Find where the given text appears and provide that cell's center as [x, y] coordinate. 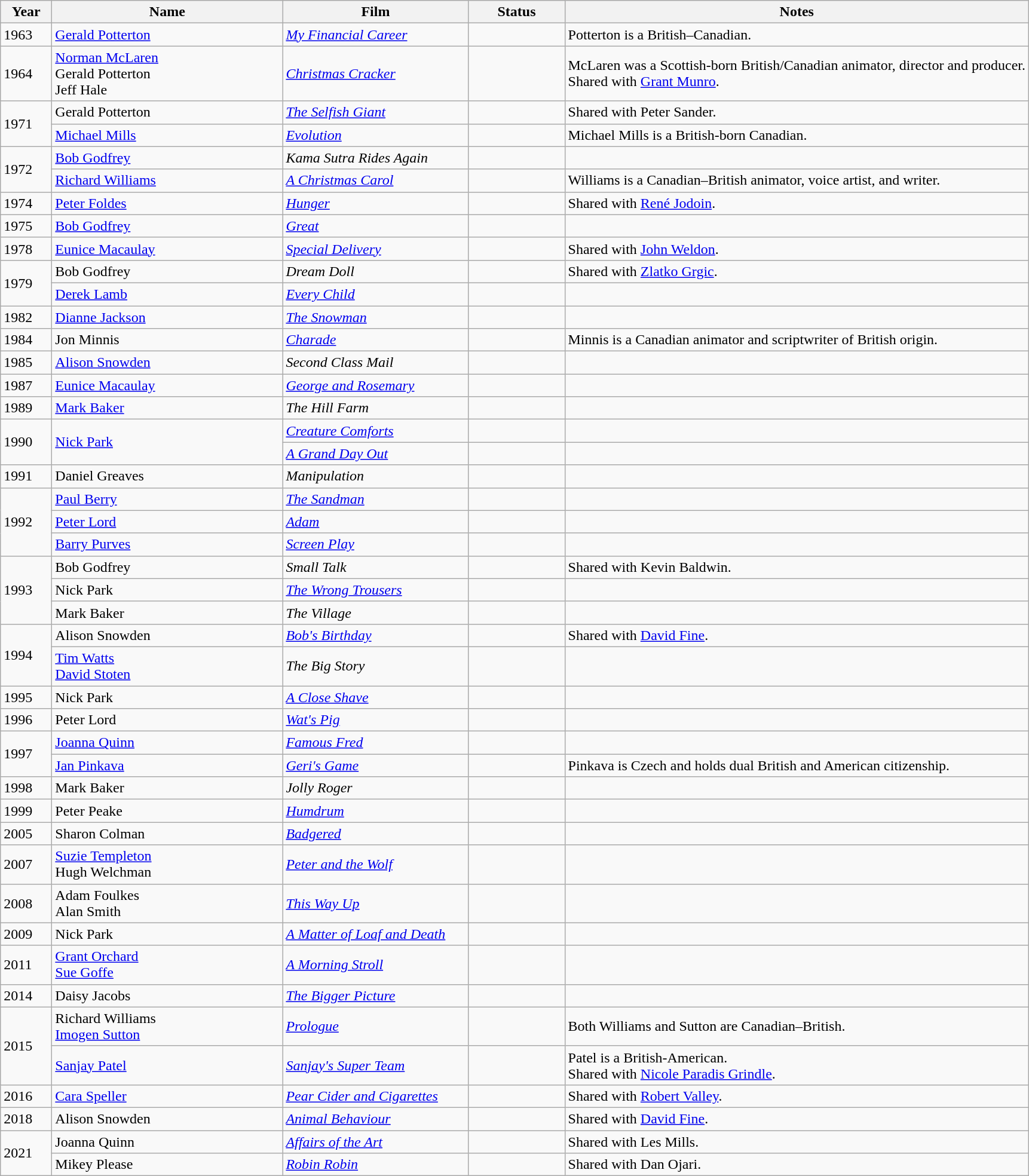
Evolution [375, 135]
Affairs of the Art [375, 1142]
Film [375, 12]
1990 [26, 442]
Norman McLarenGerald PottertonJeff Hale [167, 73]
Michael Mills [167, 135]
The Village [375, 612]
A Close Shave [375, 697]
Charade [375, 340]
Jon Minnis [167, 340]
Peter Peake [167, 811]
The Snowman [375, 317]
1995 [26, 697]
This Way Up [375, 904]
Daniel Greaves [167, 476]
2016 [26, 1096]
Shared with René Jodoin. [797, 203]
1979 [26, 283]
Humdrum [375, 811]
Famous Fred [375, 743]
Pear Cider and Cigarettes [375, 1096]
Special Delivery [375, 249]
Wat's Pig [375, 720]
McLaren was a Scottish-born British/Canadian animator, director and producer.Shared with Grant Munro. [797, 73]
The Hill Farm [375, 408]
2015 [26, 1046]
Name [167, 12]
Christmas Cracker [375, 73]
Prologue [375, 1027]
The Big Story [375, 666]
Daisy Jacobs [167, 996]
1998 [26, 788]
2008 [26, 904]
Geri's Game [375, 765]
My Financial Career [375, 35]
A Morning Stroll [375, 964]
Every Child [375, 294]
2021 [26, 1153]
1975 [26, 226]
Peter and the Wolf [375, 864]
Jan Pinkava [167, 765]
2018 [26, 1119]
Great [375, 226]
1991 [26, 476]
Peter Foldes [167, 203]
1971 [26, 124]
Pinkava is Czech and holds dual British and American citizenship. [797, 765]
A Grand Day Out [375, 454]
The Sandman [375, 499]
1963 [26, 35]
1964 [26, 73]
A Christmas Carol [375, 180]
Shared with Zlatko Grgic. [797, 271]
Second Class Mail [375, 363]
Creature Comforts [375, 431]
Sanjay Patel [167, 1065]
Bob's Birthday [375, 635]
A Matter of Loaf and Death [375, 934]
Cara Speller [167, 1096]
Barry Purves [167, 544]
Shared with Dan Ojari. [797, 1165]
The Selfish Giant [375, 112]
Notes [797, 12]
Grant OrchardSue Goffe [167, 964]
Animal Behaviour [375, 1119]
1987 [26, 385]
Small Talk [375, 567]
Year [26, 12]
2014 [26, 996]
1996 [26, 720]
Screen Play [375, 544]
1997 [26, 754]
Both Williams and Sutton are Canadian–British. [797, 1027]
Jolly Roger [375, 788]
Richard Williams [167, 180]
1972 [26, 169]
1985 [26, 363]
2009 [26, 934]
Patel is a British-American.Shared with Nicole Paradis Grindle. [797, 1065]
Adam FoulkesAlan Smith [167, 904]
1978 [26, 249]
Williams is a Canadian–British animator, voice artist, and writer. [797, 180]
Status [516, 12]
Sharon Colman [167, 834]
Manipulation [375, 476]
Shared with John Weldon. [797, 249]
Badgered [375, 834]
1999 [26, 811]
Shared with Kevin Baldwin. [797, 567]
The Wrong Trousers [375, 590]
Paul Berry [167, 499]
1984 [26, 340]
Potterton is a British–Canadian. [797, 35]
Dianne Jackson [167, 317]
Shared with Les Mills. [797, 1142]
Richard WilliamsImogen Sutton [167, 1027]
Michael Mills is a British-born Canadian. [797, 135]
Dream Doll [375, 271]
1994 [26, 655]
1992 [26, 522]
2005 [26, 834]
Robin Robin [375, 1165]
Shared with Peter Sander. [797, 112]
2011 [26, 964]
1974 [26, 203]
Tim WattsDavid Stoten [167, 666]
1993 [26, 590]
Shared with Robert Valley. [797, 1096]
Derek Lamb [167, 294]
Adam [375, 522]
Suzie TempletonHugh Welchman [167, 864]
George and Rosemary [375, 385]
2007 [26, 864]
Kama Sutra Rides Again [375, 158]
Hunger [375, 203]
1989 [26, 408]
Sanjay's Super Team [375, 1065]
The Bigger Picture [375, 996]
Mikey Please [167, 1165]
Minnis is a Canadian animator and scriptwriter of British origin. [797, 340]
1982 [26, 317]
